For the text-containing cell, return its midpoint in (x, y) coordinate format. 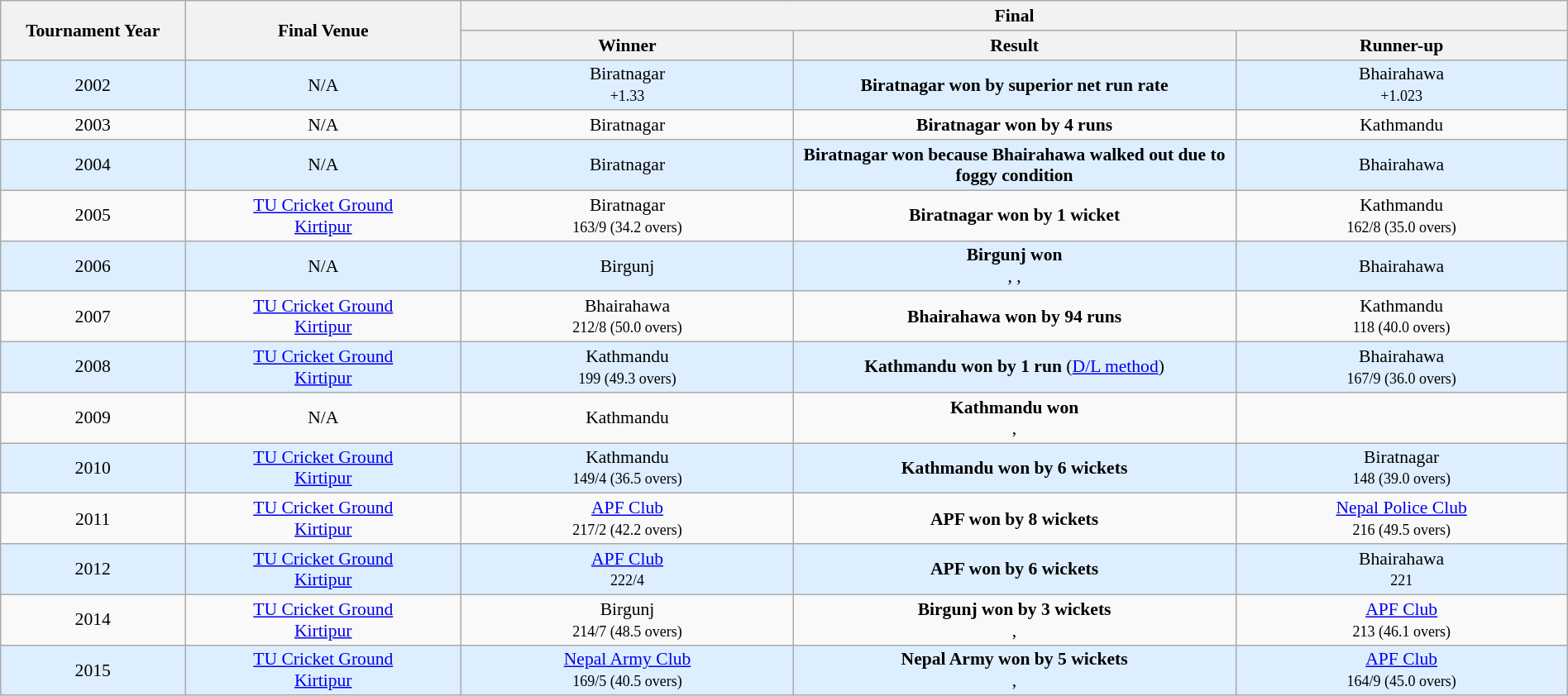
Bhairahawa+1.023 (1401, 84)
Biratnagar163/9 (34.2 overs) (627, 215)
Bhairahawa won by 94 runs (1014, 317)
Birgunj (627, 266)
Kathmandu won by 6 wickets (1014, 468)
APF won by 8 wickets (1014, 519)
Biratnagar won by 4 runs (1014, 126)
Result (1014, 45)
Final Venue (323, 30)
2006 (93, 266)
Biratnagar+1.33 (627, 84)
Kathmandu won, (1014, 418)
Kathmandu118 (40.0 overs) (1401, 317)
Nepal Police Club216 (49.5 overs) (1401, 519)
Kathmandu162/8 (35.0 overs) (1401, 215)
2014 (93, 620)
Biratnagar won by 1 wicket (1014, 215)
Biratnagar won because Bhairahawa walked out due to foggy condition (1014, 165)
Nepal Army Club169/5 (40.5 overs) (627, 670)
2004 (93, 165)
Tournament Year (93, 30)
Birgunj214/7 (48.5 overs) (627, 620)
Kathmandu149/4 (36.5 overs) (627, 468)
2015 (93, 670)
APF Club213 (46.1 overs) (1401, 620)
2011 (93, 519)
Kathmandu199 (49.3 overs) (627, 367)
APF Club222/4 (627, 569)
2012 (93, 569)
Bhairahawa221 (1401, 569)
Birgunj won by 3 wickets, (1014, 620)
Biratnagar148 (39.0 overs) (1401, 468)
2002 (93, 84)
2010 (93, 468)
2005 (93, 215)
APF Club164/9 (45.0 overs) (1401, 670)
Birgunj won, , (1014, 266)
2008 (93, 367)
Winner (627, 45)
Runner-up (1401, 45)
Kathmandu won by 1 run (D/L method) (1014, 367)
Final (1014, 16)
Bhairahawa212/8 (50.0 overs) (627, 317)
Bhairahawa167/9 (36.0 overs) (1401, 367)
2007 (93, 317)
Nepal Army won by 5 wickets, (1014, 670)
APF won by 6 wickets (1014, 569)
2003 (93, 126)
Biratnagar won by superior net run rate (1014, 84)
2009 (93, 418)
APF Club217/2 (42.2 overs) (627, 519)
